Determine the (x, y) coordinate at the center of the cell enclosing the given text.  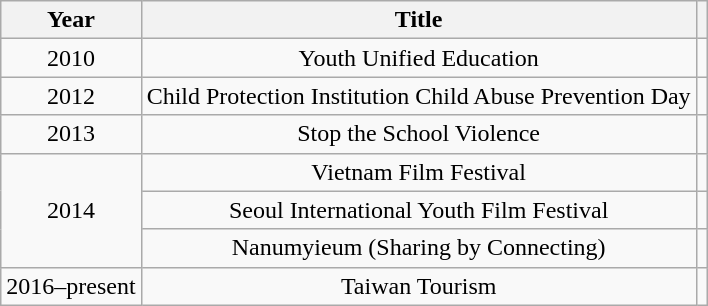
Nanumyieum (Sharing by Connecting) (418, 248)
2012 (71, 96)
Youth Unified Education (418, 58)
Title (418, 20)
2010 (71, 58)
Seoul International Youth Film Festival (418, 210)
Vietnam Film Festival (418, 172)
Stop the School Violence (418, 134)
Year (71, 20)
2014 (71, 210)
Child Protection Institution Child Abuse Prevention Day (418, 96)
Taiwan Tourism (418, 286)
2013 (71, 134)
2016–present (71, 286)
